Search for the cell housing the specified text and yield its [x, y] center coordinate. 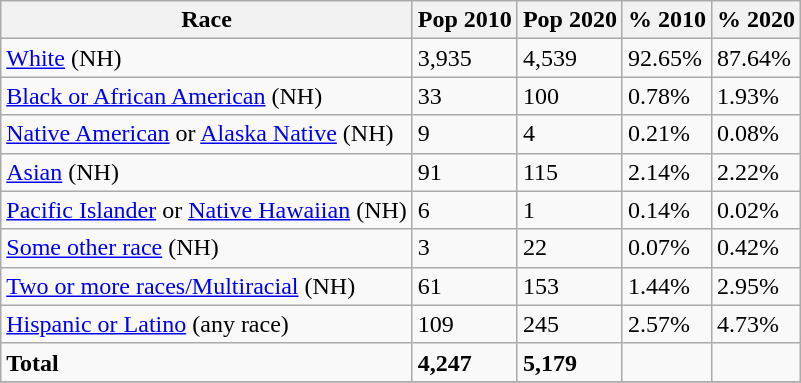
0.42% [756, 248]
22 [570, 248]
Two or more races/Multiracial (NH) [207, 286]
153 [570, 286]
1.44% [666, 286]
Native American or Alaska Native (NH) [207, 134]
3 [464, 248]
4,247 [464, 362]
2.57% [666, 324]
0.07% [666, 248]
92.65% [666, 58]
245 [570, 324]
0.08% [756, 134]
6 [464, 210]
% 2020 [756, 20]
0.14% [666, 210]
Race [207, 20]
3,935 [464, 58]
2.14% [666, 172]
2.95% [756, 286]
% 2010 [666, 20]
33 [464, 96]
0.78% [666, 96]
Some other race (NH) [207, 248]
Black or African American (NH) [207, 96]
Pop 2010 [464, 20]
Asian (NH) [207, 172]
4,539 [570, 58]
115 [570, 172]
1.93% [756, 96]
0.02% [756, 210]
0.21% [666, 134]
Pacific Islander or Native Hawaiian (NH) [207, 210]
4 [570, 134]
Hispanic or Latino (any race) [207, 324]
9 [464, 134]
100 [570, 96]
1 [570, 210]
4.73% [756, 324]
91 [464, 172]
Pop 2020 [570, 20]
5,179 [570, 362]
109 [464, 324]
61 [464, 286]
87.64% [756, 58]
Total [207, 362]
White (NH) [207, 58]
2.22% [756, 172]
